From the cell containing the given text, extract its center point as (x, y) coordinate. 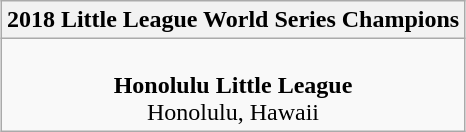
Honolulu Little League Honolulu, Hawaii (232, 85)
2018 Little League World Series Champions (232, 20)
